Determine the [X, Y] coordinate at the center of the cell enclosing the given text.  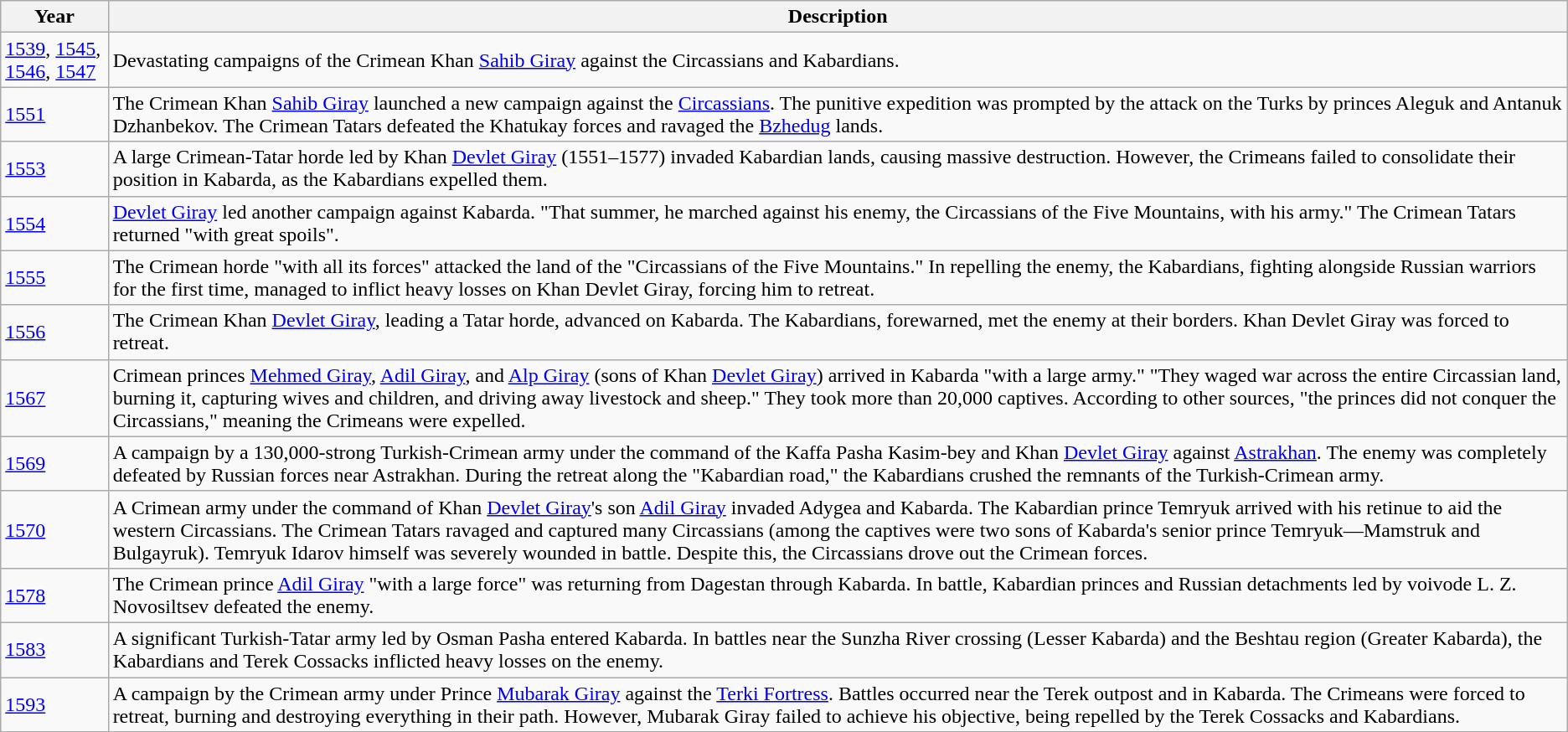
1555 [54, 278]
1593 [54, 704]
1551 [54, 114]
1556 [54, 332]
1567 [54, 398]
1578 [54, 595]
Year [54, 17]
1554 [54, 223]
Description [838, 17]
1569 [54, 464]
Devastating campaigns of the Crimean Khan Sahib Giray against the Circassians and Kabardians. [838, 60]
1553 [54, 169]
1583 [54, 650]
1570 [54, 529]
1539, 1545, 1546, 1547 [54, 60]
